Capture the cell that displays the provided text and extract its [X, Y] central coordinate. 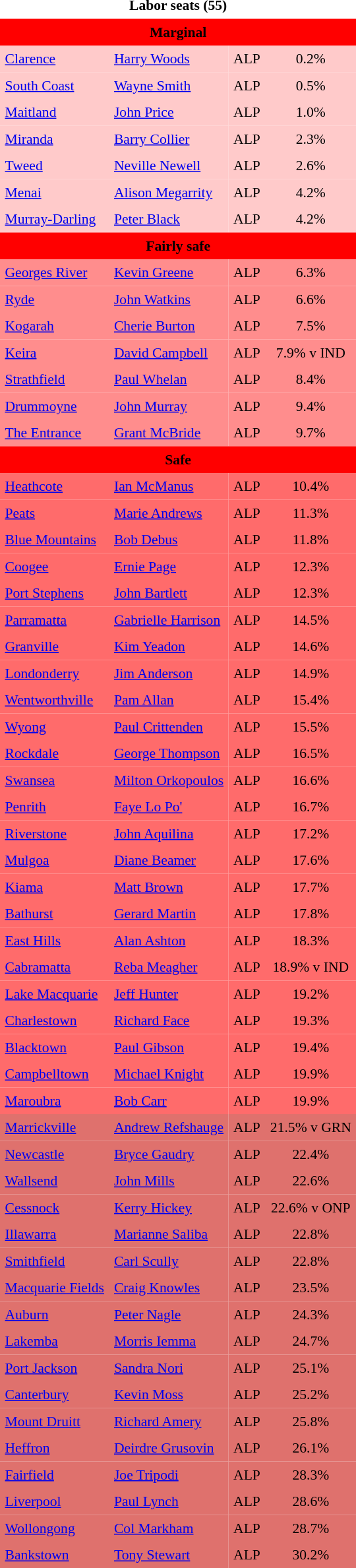
Marianne Saliba [169, 1234]
Granville [54, 646]
Carl Scully [169, 1261]
Paul Lynch [169, 1501]
11.8% [311, 540]
14.9% [311, 673]
Paul Gibson [169, 1047]
Ernie Page [169, 566]
Ian McManus [169, 486]
Macquarie Fields [54, 1288]
Paul Crittenden [169, 726]
Jeff Hunter [169, 993]
25.2% [311, 1395]
Keira [54, 352]
Menai [54, 192]
Blue Mountains [54, 540]
14.5% [311, 619]
Newcastle [54, 1154]
6.3% [311, 272]
Heathcote [54, 486]
Peter Black [169, 219]
21.5% v GRN [311, 1127]
Swansea [54, 780]
Kiama [54, 887]
Reba Meagher [169, 967]
Kevin Greene [169, 272]
Peats [54, 513]
18.3% [311, 940]
Joe Tripodi [169, 1474]
John Watkins [169, 299]
22.6% v ONP [311, 1207]
Craig Knowles [169, 1288]
Cabramatta [54, 967]
Bryce Gaudry [169, 1154]
Drummoyne [54, 406]
7.9% v IND [311, 352]
Riverstone [54, 833]
11.3% [311, 513]
East Hills [54, 940]
Kogarah [54, 326]
The Entrance [54, 433]
Matt Brown [169, 887]
Kim Yeadon [169, 646]
0.5% [311, 85]
Tony Stewart [169, 1555]
Morris Iemma [169, 1341]
Mulgoa [54, 860]
Diane Beamer [169, 860]
Mount Druitt [54, 1421]
17.7% [311, 887]
2.3% [311, 139]
9.7% [311, 433]
Marrickville [54, 1127]
25.1% [311, 1367]
Port Stephens [54, 593]
Auburn [54, 1314]
0.2% [311, 59]
Tweed [54, 166]
10.4% [311, 486]
Kerry Hickey [169, 1207]
Gabrielle Harrison [169, 619]
2.6% [311, 166]
Marie Andrews [169, 513]
Smithfield [54, 1261]
Clarence [54, 59]
Pam Allan [169, 700]
15.5% [311, 726]
28.7% [311, 1528]
Georges River [54, 272]
Lake Macquarie [54, 993]
Milton Orkopoulos [169, 780]
9.4% [311, 406]
Deirdre Grusovin [169, 1448]
Bankstown [54, 1555]
Wollongong [54, 1528]
14.6% [311, 646]
Blacktown [54, 1047]
Parramatta [54, 619]
Miranda [54, 139]
24.3% [311, 1314]
Bob Carr [169, 1100]
Campbelltown [54, 1074]
South Coast [54, 85]
John Bartlett [169, 593]
25.8% [311, 1421]
1.0% [311, 112]
Bathurst [54, 914]
Penrith [54, 807]
David Campbell [169, 352]
23.5% [311, 1288]
Peter Nagle [169, 1314]
Fairfield [54, 1474]
22.6% [311, 1181]
Gerard Martin [169, 914]
Grant McBride [169, 433]
Neville Newell [169, 166]
15.4% [311, 700]
Jim Anderson [169, 673]
Londonderry [54, 673]
Lakemba [54, 1341]
19.4% [311, 1047]
Charlestown [54, 1020]
Harry Woods [169, 59]
Richard Face [169, 1020]
Illawarra [54, 1234]
John Price [169, 112]
Barry Collier [169, 139]
Maroubra [54, 1100]
John Mills [169, 1181]
16.5% [311, 753]
Bob Debus [169, 540]
17.2% [311, 833]
Fairly safe [178, 245]
Port Jackson [54, 1367]
30.2% [311, 1555]
Alison Megarrity [169, 192]
28.3% [311, 1474]
17.8% [311, 914]
Faye Lo Po' [169, 807]
19.2% [311, 993]
Safe [178, 459]
7.5% [311, 326]
Andrew Refshauge [169, 1127]
Strathfield [54, 379]
26.1% [311, 1448]
24.7% [311, 1341]
Col Markham [169, 1528]
8.4% [311, 379]
Wyong [54, 726]
Paul Whelan [169, 379]
Marginal [178, 32]
Kevin Moss [169, 1395]
22.4% [311, 1154]
6.6% [311, 299]
Canterbury [54, 1395]
Rockdale [54, 753]
Maitland [54, 112]
Sandra Nori [169, 1367]
16.7% [311, 807]
Murray-Darling [54, 219]
16.6% [311, 780]
17.6% [311, 860]
Richard Amery [169, 1421]
Cessnock [54, 1207]
Alan Ashton [169, 940]
19.3% [311, 1020]
Wallsend [54, 1181]
Ryde [54, 299]
Michael Knight [169, 1074]
28.6% [311, 1501]
Heffron [54, 1448]
Cherie Burton [169, 326]
Liverpool [54, 1501]
Wayne Smith [169, 85]
John Aquilina [169, 833]
John Murray [169, 406]
Coogee [54, 566]
George Thompson [169, 753]
Wentworthville [54, 700]
18.9% v IND [311, 967]
